Pinpoint the cell where the given text exists, returning its [x, y] midpoint coordinate. 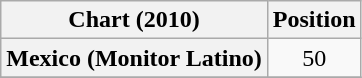
Mexico (Monitor Latino) [134, 58]
Position [314, 20]
50 [314, 58]
Chart (2010) [134, 20]
